Search for the cell housing the specified text and yield its (X, Y) center coordinate. 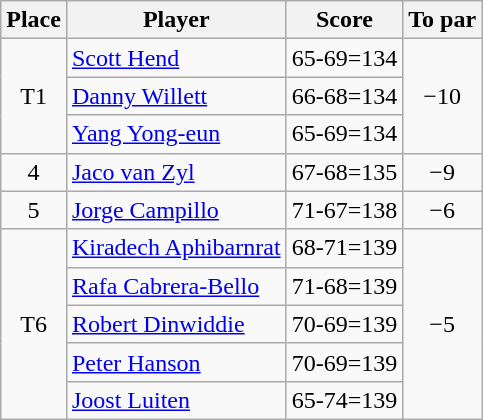
Place (34, 20)
68-71=139 (344, 248)
Peter Hanson (176, 362)
−5 (442, 324)
Kiradech Aphibarnrat (176, 248)
5 (34, 210)
65-74=139 (344, 400)
67-68=135 (344, 172)
Yang Yong-eun (176, 134)
Player (176, 20)
Score (344, 20)
−10 (442, 96)
Rafa Cabrera-Bello (176, 286)
−6 (442, 210)
71-67=138 (344, 210)
Robert Dinwiddie (176, 324)
−9 (442, 172)
Jaco van Zyl (176, 172)
Joost Luiten (176, 400)
T6 (34, 324)
66-68=134 (344, 96)
Scott Hend (176, 58)
To par (442, 20)
71-68=139 (344, 286)
Danny Willett (176, 96)
4 (34, 172)
Jorge Campillo (176, 210)
T1 (34, 96)
